Determine the [X, Y] coordinate at the center of the cell enclosing the given text.  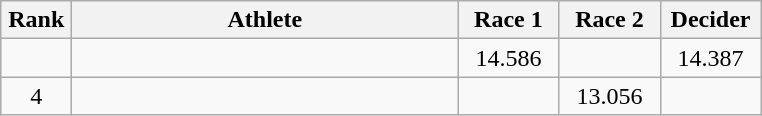
Race 2 [610, 20]
14.387 [710, 58]
13.056 [610, 96]
14.586 [508, 58]
Athlete [265, 20]
4 [36, 96]
Decider [710, 20]
Rank [36, 20]
Race 1 [508, 20]
